Capture the cell that displays the provided text and extract its (X, Y) central coordinate. 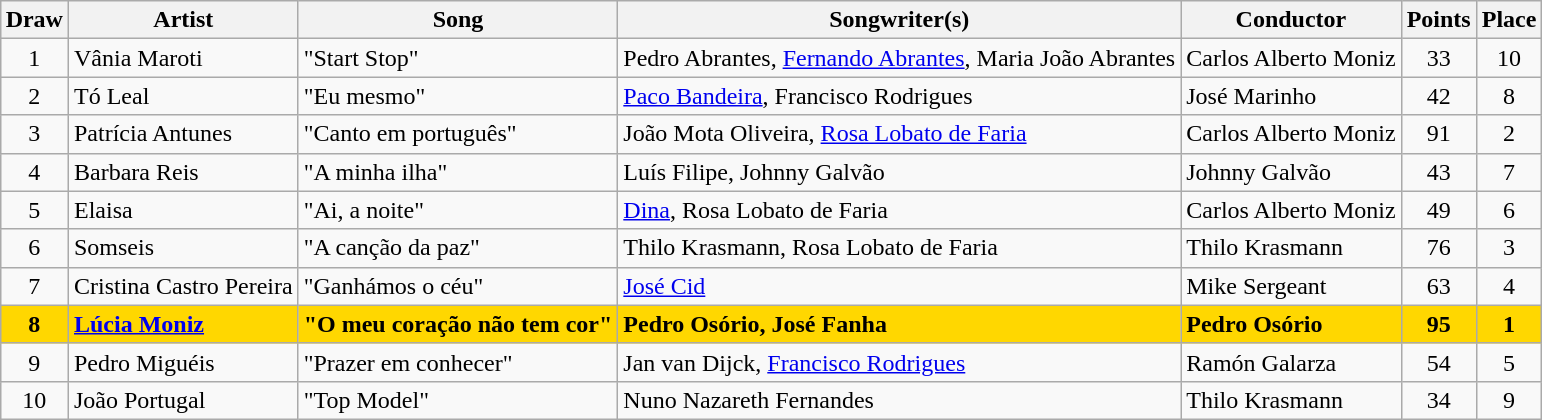
Barbara Reis (183, 172)
Pedro Osório, José Fanha (900, 324)
Pedro Abrantes, Fernando Abrantes, Maria João Abrantes (900, 58)
Artist (183, 20)
"Canto em português" (458, 134)
76 (1438, 248)
Conductor (1291, 20)
42 (1438, 96)
Draw (34, 20)
"O meu coração não tem cor" (458, 324)
João Mota Oliveira, Rosa Lobato de Faria (900, 134)
Jan van Dijck, Francisco Rodrigues (900, 362)
34 (1438, 400)
Somseis (183, 248)
Place (1509, 20)
91 (1438, 134)
54 (1438, 362)
Nuno Nazareth Fernandes (900, 400)
"Start Stop" (458, 58)
"Top Model" (458, 400)
José Marinho (1291, 96)
"Eu mesmo" (458, 96)
Songwriter(s) (900, 20)
Cristina Castro Pereira (183, 286)
Vânia Maroti (183, 58)
Song (458, 20)
Patrícia Antunes (183, 134)
Lúcia Moniz (183, 324)
63 (1438, 286)
Luís Filipe, Johnny Galvão (900, 172)
95 (1438, 324)
"Ai, a noite" (458, 210)
João Portugal (183, 400)
"A canção da paz" (458, 248)
José Cid (900, 286)
49 (1438, 210)
43 (1438, 172)
Elaisa (183, 210)
Ramón Galarza (1291, 362)
Points (1438, 20)
"Ganhámos o céu" (458, 286)
Mike Sergeant (1291, 286)
Johnny Galvão (1291, 172)
Thilo Krasmann, Rosa Lobato de Faria (900, 248)
33 (1438, 58)
"A minha ilha" (458, 172)
"Prazer em conhecer" (458, 362)
Pedro Miguéis (183, 362)
Tó Leal (183, 96)
Pedro Osório (1291, 324)
Dina, Rosa Lobato de Faria (900, 210)
Paco Bandeira, Francisco Rodrigues (900, 96)
